Identify which cell holds the provided text, then report its [x, y] central coordinate. 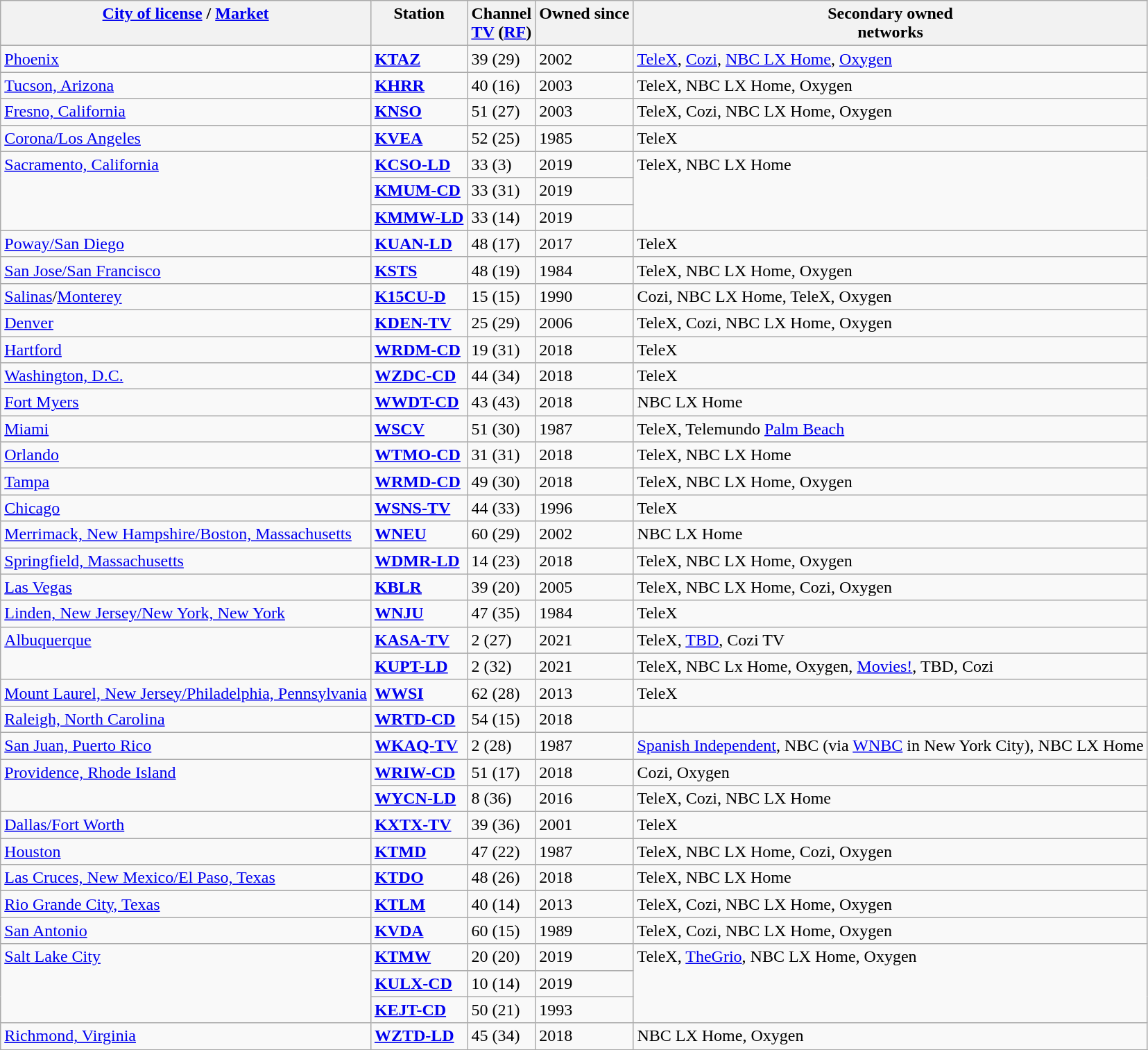
WWSI [419, 693]
Salinas/Monterey [186, 296]
KTMD [419, 852]
KULX-CD [419, 983]
2 (32) [502, 666]
1989 [584, 931]
Springfield, Massachusetts [186, 561]
20 (20) [502, 957]
54 (15) [502, 719]
KMUM-CD [419, 191]
Mount Laurel, New Jersey/Philadelphia, Pennsylvania [186, 693]
WDMR-LD [419, 561]
60 (29) [502, 534]
Las Cruces, New Mexico/El Paso, Texas [186, 878]
52 (25) [502, 138]
Albuquerque [186, 653]
KBLR [419, 587]
Linden, New Jersey/New York, New York [186, 613]
49 (30) [502, 482]
2 (27) [502, 640]
1996 [584, 508]
2017 [584, 244]
San Jose/San Francisco [186, 270]
48 (17) [502, 244]
WZTD-LD [419, 1036]
Poway/San Diego [186, 244]
KXTX-TV [419, 825]
10 (14) [502, 983]
KTDO [419, 878]
WNJU [419, 613]
Washington, D.C. [186, 376]
KNSO [419, 112]
44 (34) [502, 376]
48 (26) [502, 878]
Providence, Rhode Island [186, 786]
Owned since [584, 24]
25 (29) [502, 323]
TeleX, Telemundo Palm Beach [891, 429]
47 (35) [502, 613]
Denver [186, 323]
Cozi, Oxygen [891, 772]
KVEA [419, 138]
WZDC-CD [419, 376]
Houston [186, 852]
KDEN-TV [419, 323]
2016 [584, 799]
Hartford [186, 349]
19 (31) [502, 349]
WRTD-CD [419, 719]
51 (17) [502, 772]
KUAN-LD [419, 244]
WKAQ-TV [419, 745]
40 (14) [502, 904]
14 (23) [502, 561]
Phoenix [186, 59]
43 (43) [502, 403]
39 (36) [502, 825]
2 (28) [502, 745]
39 (20) [502, 587]
KSTS [419, 270]
WSNS-TV [419, 508]
ChannelTV (RF) [502, 24]
Sacramento, California [186, 191]
62 (28) [502, 693]
TeleX, NBC Lx Home, Oxygen, Movies!, TBD, Cozi [891, 666]
Fresno, California [186, 112]
KTAZ [419, 59]
1990 [584, 296]
KASA-TV [419, 640]
KHRR [419, 85]
KVDA [419, 931]
51 (30) [502, 429]
50 (21) [502, 1010]
K15CU-D [419, 296]
City of license / Market [186, 24]
Fort Myers [186, 403]
WNEU [419, 534]
Salt Lake City [186, 983]
TeleX, TheGrio, NBC LX Home, Oxygen [891, 983]
2001 [584, 825]
45 (34) [502, 1036]
Station [419, 24]
Orlando [186, 455]
60 (15) [502, 931]
KCSO-LD [419, 164]
8 (36) [502, 799]
47 (22) [502, 852]
WSCV [419, 429]
Cozi, NBC LX Home, TeleX, Oxygen [891, 296]
2006 [584, 323]
Chicago [186, 508]
Las Vegas [186, 587]
Tucson, Arizona [186, 85]
WYCN-LD [419, 799]
TeleX, Cozi, NBC LX Home [891, 799]
Spanish Independent, NBC (via WNBC in New York City), NBC LX Home [891, 745]
33 (3) [502, 164]
KMMW-LD [419, 217]
WRMD-CD [419, 482]
39 (29) [502, 59]
KEJT-CD [419, 1010]
KUPT-LD [419, 666]
1985 [584, 138]
2005 [584, 587]
WRDM-CD [419, 349]
Tampa [186, 482]
Miami [186, 429]
33 (14) [502, 217]
San Juan, Puerto Rico [186, 745]
San Antonio [186, 931]
48 (19) [502, 270]
31 (31) [502, 455]
Richmond, Virginia [186, 1036]
Merrimack, New Hampshire/Boston, Massachusetts [186, 534]
Secondary ownednetworks [891, 24]
Corona/Los Angeles [186, 138]
NBC LX Home, Oxygen [891, 1036]
51 (27) [502, 112]
15 (15) [502, 296]
Dallas/Fort Worth [186, 825]
33 (31) [502, 191]
KTMW [419, 957]
1993 [584, 1010]
Rio Grande City, Texas [186, 904]
TeleX, TBD, Cozi TV [891, 640]
WRIW-CD [419, 772]
WWDT-CD [419, 403]
WTMO-CD [419, 455]
44 (33) [502, 508]
KTLM [419, 904]
40 (16) [502, 85]
Raleigh, North Carolina [186, 719]
